Identify which cell holds the provided text, then report its (x, y) central coordinate. 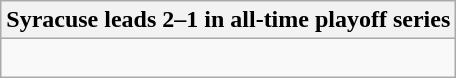
Syracuse leads 2–1 in all-time playoff series (228, 20)
